Return (x, y) of the center of cell containing provided text 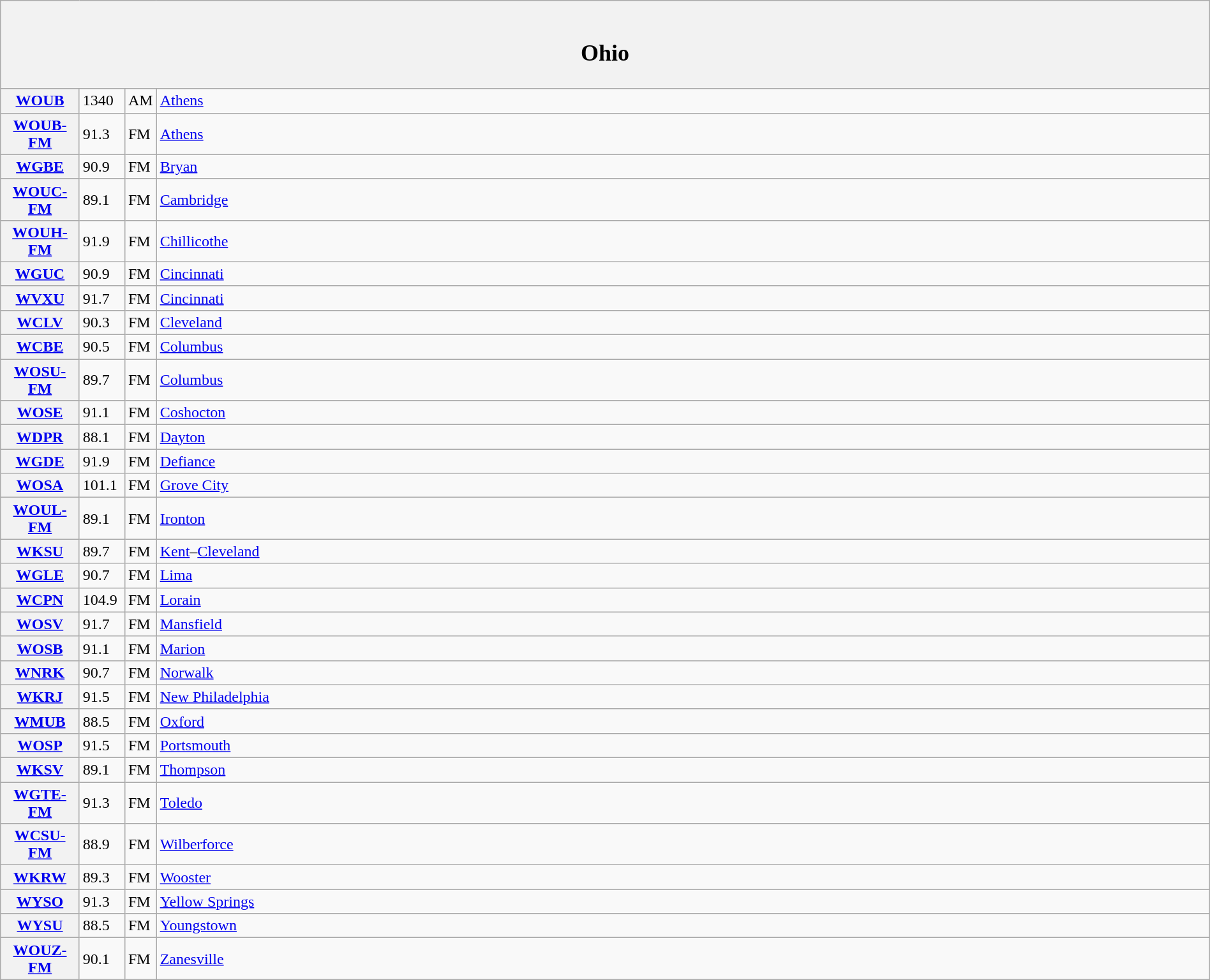
WOUB (40, 101)
WCSU-FM (40, 845)
AM (140, 101)
WOSA (40, 486)
Ironton (683, 518)
Thompson (683, 770)
WOUZ-FM (40, 958)
Mansfield (683, 624)
Portsmouth (683, 745)
WOSV (40, 624)
WNRK (40, 672)
WKRW (40, 877)
Marion (683, 648)
Coshocton (683, 413)
Youngstown (683, 926)
WGDE (40, 461)
Cambridge (683, 199)
WKSU (40, 551)
WGLE (40, 575)
WKSV (40, 770)
WVXU (40, 298)
WCPN (40, 600)
Wilberforce (683, 845)
Toledo (683, 803)
New Philadelphia (683, 697)
Yellow Springs (683, 902)
Defiance (683, 461)
WCLV (40, 322)
101.1 (102, 486)
Lima (683, 575)
WYSO (40, 902)
Zanesville (683, 958)
Ohio (605, 45)
WOUB-FM (40, 134)
WMUB (40, 721)
WOUC-FM (40, 199)
WOUH-FM (40, 241)
90.3 (102, 322)
WOSE (40, 413)
Chillicothe (683, 241)
WYSU (40, 926)
WCBE (40, 347)
Dayton (683, 437)
104.9 (102, 600)
WOSP (40, 745)
WGTE-FM (40, 803)
90.1 (102, 958)
Wooster (683, 877)
WDPR (40, 437)
Lorain (683, 600)
Norwalk (683, 672)
WKRJ (40, 697)
1340 (102, 101)
Grove City (683, 486)
Cleveland (683, 322)
WGBE (40, 167)
90.5 (102, 347)
88.1 (102, 437)
Bryan (683, 167)
WGUC (40, 274)
89.3 (102, 877)
WOSU-FM (40, 380)
88.9 (102, 845)
Oxford (683, 721)
WOSB (40, 648)
WOUL-FM (40, 518)
Kent–Cleveland (683, 551)
